Output the [X, Y] coordinate of the center of the cell containing the given text.  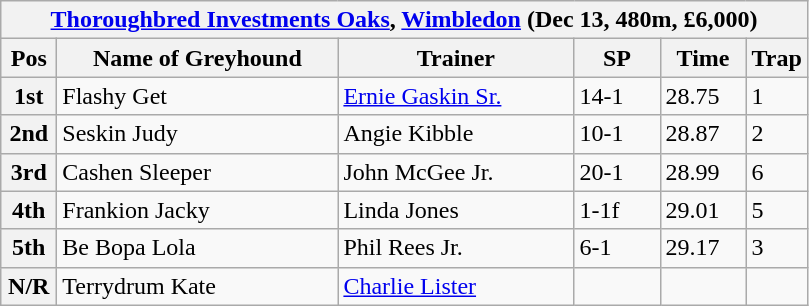
John McGee Jr. [456, 172]
Frankion Jacky [198, 210]
Trainer [456, 58]
6-1 [617, 248]
N/R [29, 286]
Seskin Judy [198, 134]
28.87 [703, 134]
20-1 [617, 172]
4th [29, 210]
Flashy Get [198, 96]
14-1 [617, 96]
1 [776, 96]
Thoroughbred Investments Oaks, Wimbledon (Dec 13, 480m, £6,000) [404, 20]
1-1f [617, 210]
6 [776, 172]
2nd [29, 134]
28.75 [703, 96]
1st [29, 96]
Ernie Gaskin Sr. [456, 96]
Trap [776, 58]
5th [29, 248]
29.01 [703, 210]
Terrydrum Kate [198, 286]
Phil Rees Jr. [456, 248]
28.99 [703, 172]
Pos [29, 58]
10-1 [617, 134]
3 [776, 248]
Charlie Lister [456, 286]
Angie Kibble [456, 134]
SP [617, 58]
3rd [29, 172]
2 [776, 134]
29.17 [703, 248]
Time [703, 58]
Cashen Sleeper [198, 172]
Name of Greyhound [198, 58]
Linda Jones [456, 210]
5 [776, 210]
Be Bopa Lola [198, 248]
